Identify which cell holds the provided text, then report its [x, y] central coordinate. 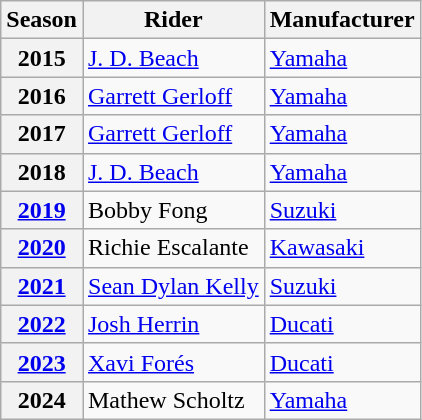
Xavi Forés [173, 362]
2020 [42, 248]
2018 [42, 172]
Sean Dylan Kelly [173, 286]
Richie Escalante [173, 248]
2016 [42, 96]
Season [42, 20]
2024 [42, 400]
Rider [173, 20]
2022 [42, 324]
2017 [42, 134]
Kawasaki [342, 248]
2023 [42, 362]
Bobby Fong [173, 210]
Mathew Scholtz [173, 400]
2019 [42, 210]
Josh Herrin [173, 324]
2015 [42, 58]
2021 [42, 286]
Manufacturer [342, 20]
